Pinpoint the cell where the given text exists, returning its (x, y) midpoint coordinate. 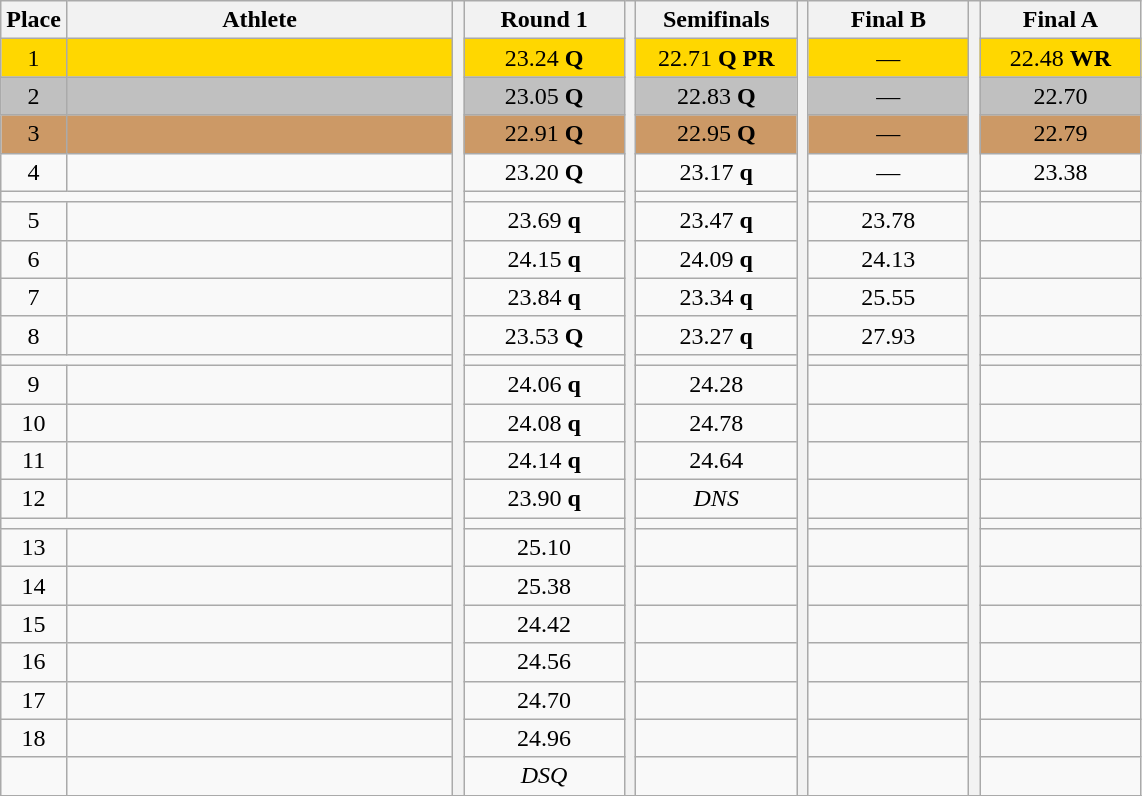
Place (34, 20)
16 (34, 662)
11 (34, 461)
24.09 q (716, 259)
9 (34, 384)
3 (34, 134)
23.20 Q (544, 172)
23.78 (888, 221)
10 (34, 423)
24.08 q (544, 423)
24.13 (888, 259)
14 (34, 586)
22.48 WR (1060, 58)
24.64 (716, 461)
24.14 q (544, 461)
22.91 Q (544, 134)
22.83 Q (716, 96)
22.70 (1060, 96)
DNS (716, 499)
24.42 (544, 624)
1 (34, 58)
23.47 q (716, 221)
23.84 q (544, 297)
22.71 Q PR (716, 58)
23.69 q (544, 221)
Athlete (259, 20)
25.10 (544, 548)
2 (34, 96)
24.70 (544, 700)
Final A (1060, 20)
17 (34, 700)
24.15 q (544, 259)
23.53 Q (544, 335)
13 (34, 548)
24.56 (544, 662)
15 (34, 624)
Round 1 (544, 20)
23.05 Q (544, 96)
Semifinals (716, 20)
12 (34, 499)
4 (34, 172)
24.78 (716, 423)
23.27 q (716, 335)
6 (34, 259)
25.55 (888, 297)
22.95 Q (716, 134)
23.38 (1060, 172)
27.93 (888, 335)
23.90 q (544, 499)
24.28 (716, 384)
23.24 Q (544, 58)
24.06 q (544, 384)
8 (34, 335)
7 (34, 297)
25.38 (544, 586)
18 (34, 738)
23.17 q (716, 172)
5 (34, 221)
22.79 (1060, 134)
23.34 q (716, 297)
DSQ (544, 776)
Final B (888, 20)
24.96 (544, 738)
